Extract the (X, Y) coordinate from the center of the cell holding the provided text.  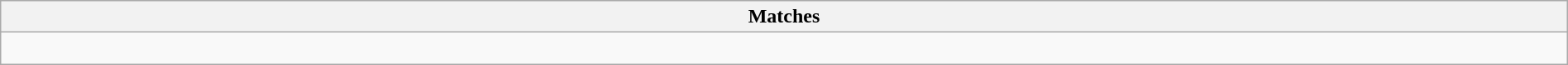
Matches (784, 17)
